Return the (X, Y) coordinate for the center point of the cell that contains the specified text.  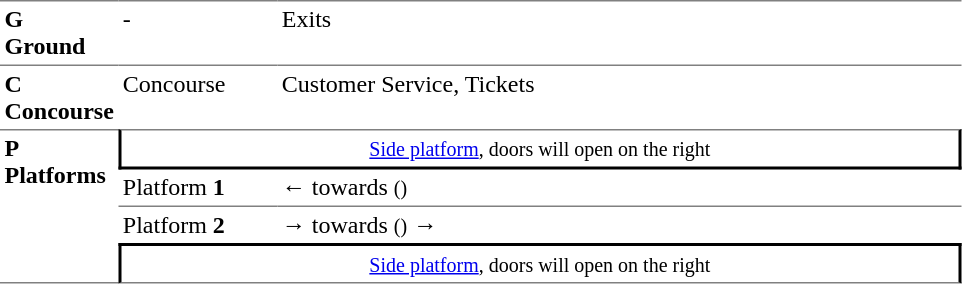
→ towards () → (619, 225)
← towards () (619, 189)
Platform 2 (198, 225)
Concourse (198, 98)
Exits (619, 33)
Customer Service, Tickets (619, 98)
CConcourse (59, 98)
Platform 1 (198, 189)
GGround (59, 33)
PPlatforms (59, 206)
- (198, 33)
